Detect which cell encompasses the target text, then output its (x, y) center coordinate. 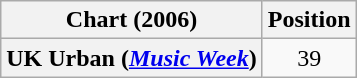
Position (309, 20)
Chart (2006) (132, 20)
39 (309, 58)
UK Urban (Music Week) (132, 58)
